Detect which cell encompasses the target text, then output its (x, y) center coordinate. 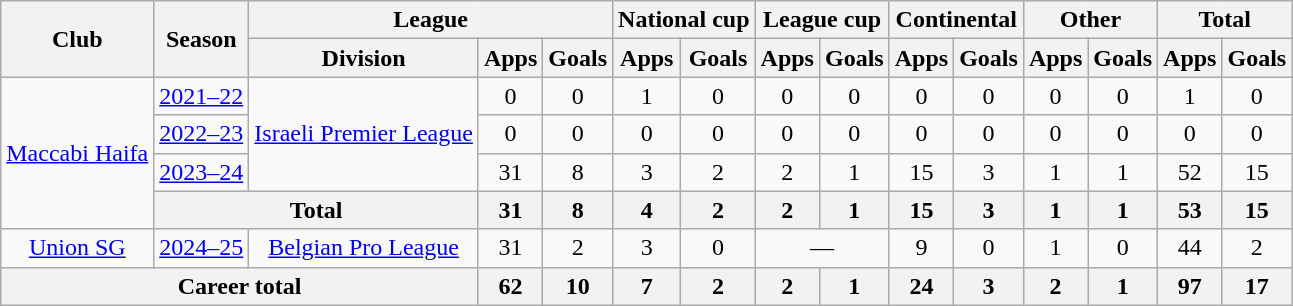
Career total (240, 286)
4 (647, 210)
53 (1190, 210)
24 (921, 286)
Club (78, 39)
Union SG (78, 248)
2021–22 (202, 96)
2023–24 (202, 172)
52 (1190, 172)
League cup (822, 20)
Maccabi Haifa (78, 153)
62 (510, 286)
Other (1090, 20)
17 (1257, 286)
Belgian Pro League (364, 248)
Season (202, 39)
10 (578, 286)
7 (647, 286)
Continental (956, 20)
— (822, 248)
Division (364, 58)
League (431, 20)
44 (1190, 248)
97 (1190, 286)
National cup (684, 20)
2024–25 (202, 248)
Israeli Premier League (364, 134)
9 (921, 248)
2022–23 (202, 134)
